Provide the (x, y) coordinate of the cell's center where the given text is located.  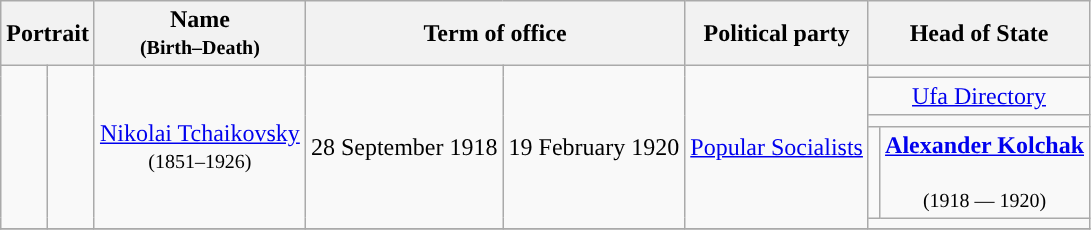
Alexander Kolchak(1918 — 1920) (985, 172)
Portrait (48, 34)
Term of office (494, 34)
Nikolai Tchaikovsky(1851–1926) (200, 148)
28 September 1918 (404, 148)
Head of State (978, 34)
19 February 1920 (594, 148)
Ufa Directory (978, 96)
Popular Socialists (777, 148)
Name(Birth–Death) (200, 34)
Political party (777, 34)
